Determine the (x, y) coordinate at the center of the cell enclosing the given text.  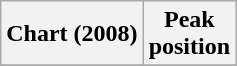
Chart (2008) (72, 34)
Peak position (189, 34)
